Search for the cell housing the specified text and yield its [x, y] center coordinate. 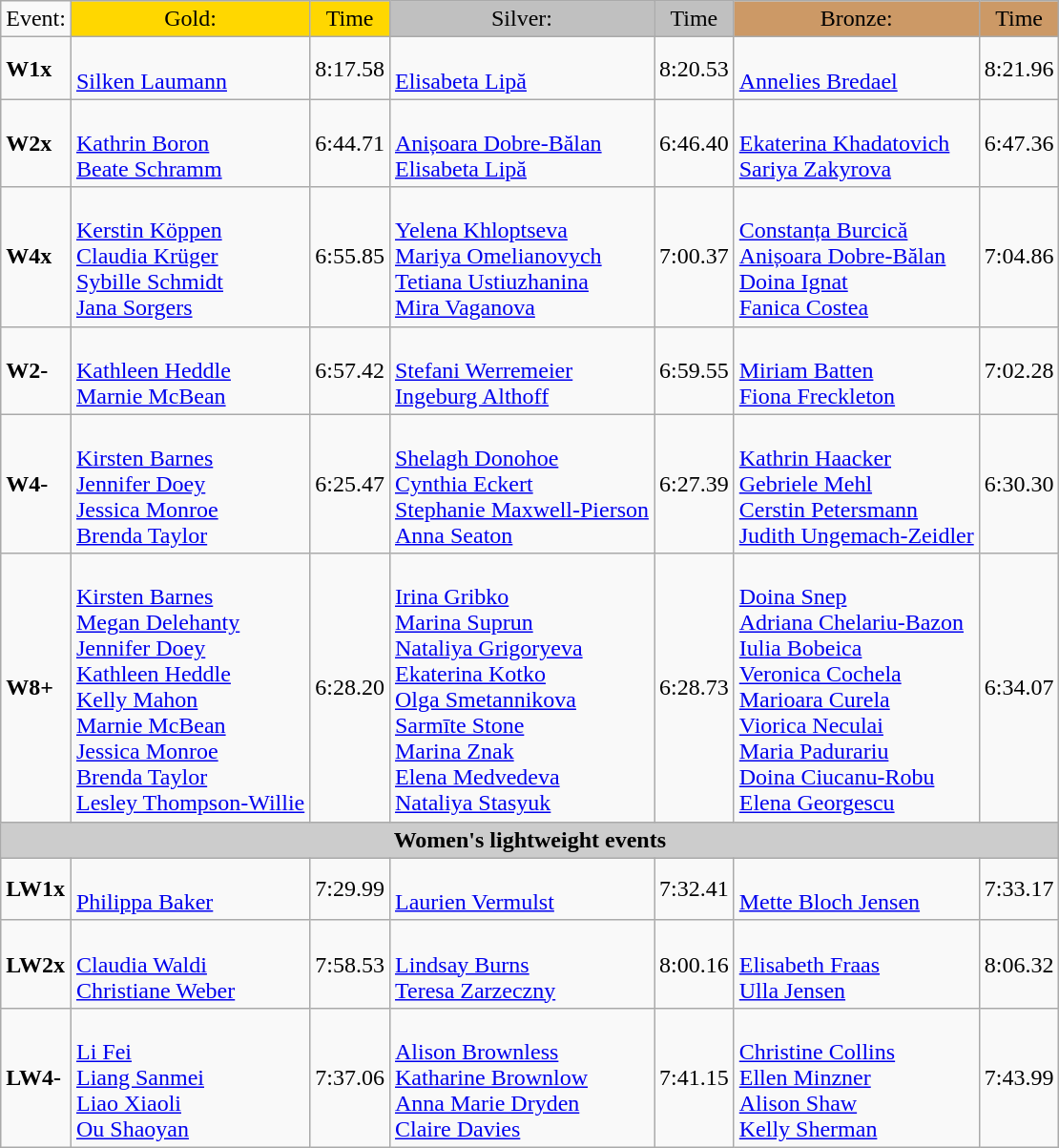
7:04.86 [1019, 257]
6:46.40 [695, 143]
6:59.55 [695, 370]
8:17.58 [350, 69]
W4x [36, 257]
6:44.71 [350, 143]
Alison Brownless Katharine Brownlow Anna Marie Dryden Claire Davies [521, 1077]
Elisabeth Fraas Ulla Jensen [857, 964]
W8+ [36, 687]
Event: [36, 19]
8:20.53 [695, 69]
6:30.30 [1019, 484]
Bronze: [857, 19]
6:47.36 [1019, 143]
8:21.96 [1019, 69]
Kerstin Köppen Claudia Krüger Sybille Schmidt Jana Sorgers [190, 257]
LW1x [36, 889]
Ekaterina Khadatovich Sariya Zakyrova [857, 143]
Elisabeta Lipă [521, 69]
Li Fei Liang Sanmei Liao Xiaoli Ou Shaoyan [190, 1077]
7:33.17 [1019, 889]
Laurien Vermulst [521, 889]
Lindsay Burns Teresa Zarzeczny [521, 964]
Kirsten Barnes Jennifer Doey Jessica Monroe Brenda Taylor [190, 484]
6:28.20 [350, 687]
Kathleen Heddle Marnie McBean [190, 370]
W4- [36, 484]
7:02.28 [1019, 370]
Miriam Batten Fiona Freckleton [857, 370]
7:00.37 [695, 257]
Silken Laumann [190, 69]
6:55.85 [350, 257]
Claudia Waldi Christiane Weber [190, 964]
6:27.39 [695, 484]
7:32.41 [695, 889]
7:29.99 [350, 889]
Anișoara Dobre-Bălan Elisabeta Lipă [521, 143]
Annelies Bredael [857, 69]
6:57.42 [350, 370]
6:25.47 [350, 484]
6:34.07 [1019, 687]
7:58.53 [350, 964]
Kirsten Barnes Megan Delehanty Jennifer Doey Kathleen Heddle Kelly Mahon Marnie McBean Jessica Monroe Brenda Taylor Lesley Thompson-Willie [190, 687]
Yelena Khloptseva Mariya Omelianovych Tetiana Ustiuzhanina Mira Vaganova [521, 257]
7:43.99 [1019, 1077]
W2- [36, 370]
6:28.73 [695, 687]
7:41.15 [695, 1077]
Mette Bloch Jensen [857, 889]
7:37.06 [350, 1077]
Christine Collins Ellen Minzner Alison Shaw Kelly Sherman [857, 1077]
Stefani Werremeier Ingeburg Althoff [521, 370]
Women's lightweight events [530, 840]
8:00.16 [695, 964]
8:06.32 [1019, 964]
Doina Snep Adriana Chelariu-Bazon Iulia Bobeica Veronica Cochela Marioara Curela Viorica Neculai Maria Padurariu Doina Ciucanu-Robu Elena Georgescu [857, 687]
Philippa Baker [190, 889]
Kathrin Boron Beate Schramm [190, 143]
Gold: [190, 19]
Irina Gribko Marina SuprunNataliya Grigoryeva Ekaterina Kotko Olga Smetannikova Sarmīte StoneMarina Znak Elena Medvedeva Nataliya Stasyuk [521, 687]
Shelagh Donohoe Cynthia Eckert Stephanie Maxwell-Pierson Anna Seaton [521, 484]
W1x [36, 69]
Constanța Burcică Anișoara Dobre-Bălan Doina Ignat Fanica Costea [857, 257]
LW4- [36, 1077]
Kathrin Haacker Gebriele Mehl Cerstin Petersmann Judith Ungemach-Zeidler [857, 484]
LW2x [36, 964]
Silver: [521, 19]
W2x [36, 143]
